Capture the cell that displays the provided text and extract its [x, y] central coordinate. 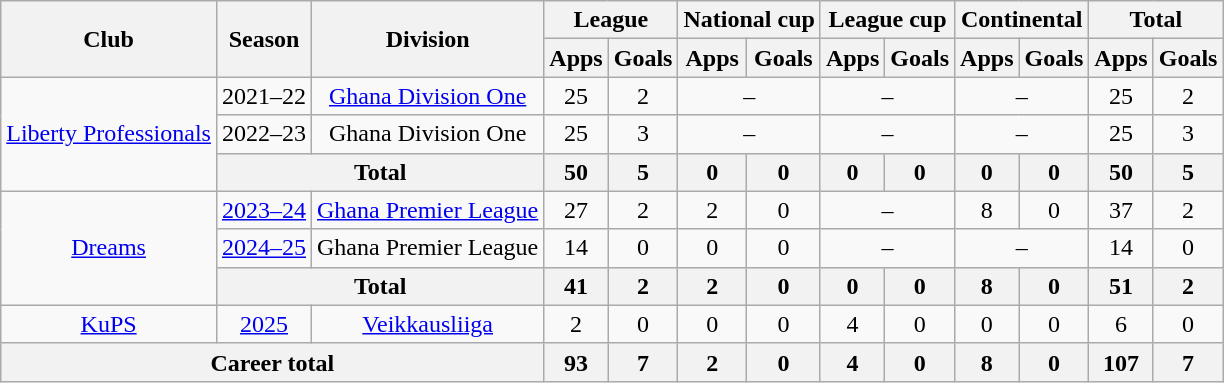
2025 [264, 324]
Liberty Professionals [109, 134]
Division [428, 39]
Continental [1022, 20]
National cup [749, 20]
League [611, 20]
27 [576, 210]
KuPS [109, 324]
Dreams [109, 248]
51 [1121, 286]
37 [1121, 210]
Career total [272, 362]
93 [576, 362]
Season [264, 39]
2022–23 [264, 134]
2023–24 [264, 210]
League cup [887, 20]
6 [1121, 324]
Veikkausliiga [428, 324]
107 [1121, 362]
41 [576, 286]
2021–22 [264, 96]
Club [109, 39]
2024–25 [264, 248]
